Search for the cell housing the specified text and yield its (x, y) center coordinate. 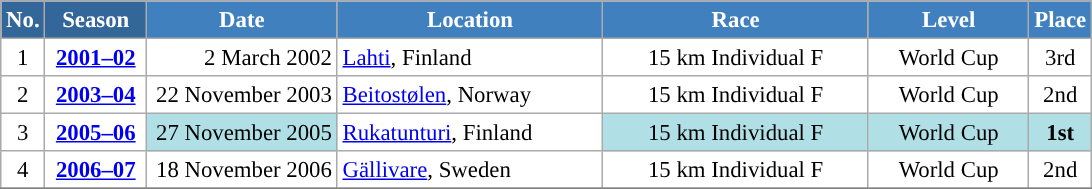
1 (23, 58)
4 (23, 170)
No. (23, 20)
18 November 2006 (242, 170)
2006–07 (96, 170)
22 November 2003 (242, 95)
2003–04 (96, 95)
3rd (1060, 58)
Rukatunturi, Finland (470, 133)
Location (470, 20)
3 (23, 133)
Season (96, 20)
Beitostølen, Norway (470, 95)
Date (242, 20)
Place (1060, 20)
Race (736, 20)
Lahti, Finland (470, 58)
Level (948, 20)
1st (1060, 133)
27 November 2005 (242, 133)
Gällivare, Sweden (470, 170)
2 March 2002 (242, 58)
2005–06 (96, 133)
2001–02 (96, 58)
2 (23, 95)
